Find where the given text appears and provide that cell's center as (X, Y) coordinate. 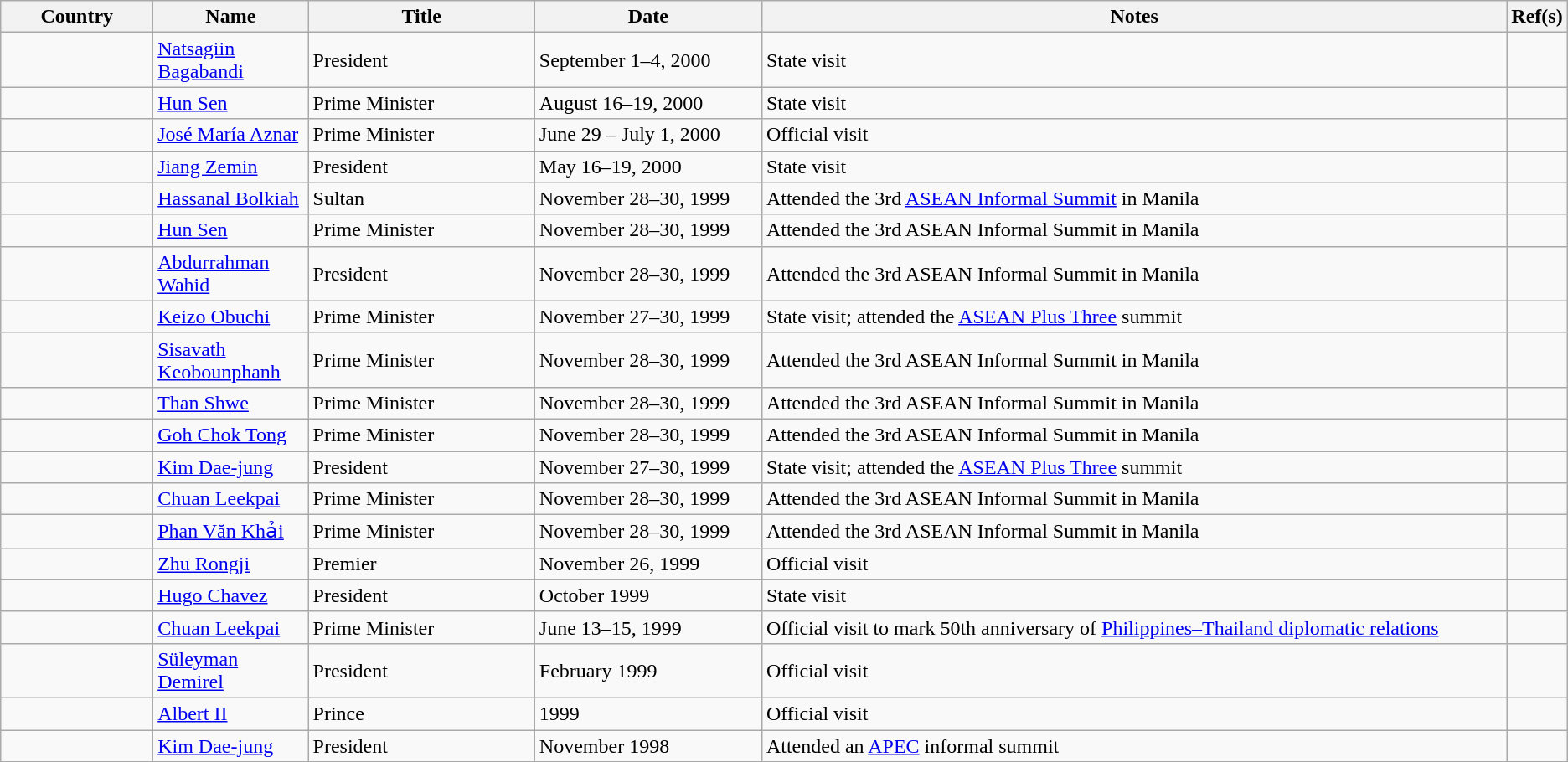
Attended an APEC informal summit (1134, 746)
Hugo Chavez (231, 595)
Name (231, 17)
November 1998 (648, 746)
February 1999 (648, 670)
Natsagiin Bagabandi (231, 60)
Hassanal Bolkiah (231, 198)
June 13–15, 1999 (648, 627)
1999 (648, 713)
Than Shwe (231, 403)
October 1999 (648, 595)
Date (648, 17)
Ref(s) (1537, 17)
Keizo Obuchi (231, 317)
Goh Chok Tong (231, 435)
Prince (421, 713)
José María Aznar (231, 135)
Abdurrahman Wahid (231, 273)
Süleyman Demirel (231, 670)
Jiang Zemin (231, 167)
Sisavath Keobounphanh (231, 360)
Official visit to mark 50th anniversary of Philippines–Thailand diplomatic relations (1134, 627)
September 1–4, 2000 (648, 60)
Sultan (421, 198)
Notes (1134, 17)
August 16–19, 2000 (648, 103)
Zhu Rongji (231, 564)
May 16–19, 2000 (648, 167)
Premier (421, 564)
November 26, 1999 (648, 564)
Country (77, 17)
Albert II (231, 713)
June 29 – July 1, 2000 (648, 135)
Title (421, 17)
Phan Văn Khải (231, 532)
